Provide the (x, y) coordinate of the cell's center where the given text is located.  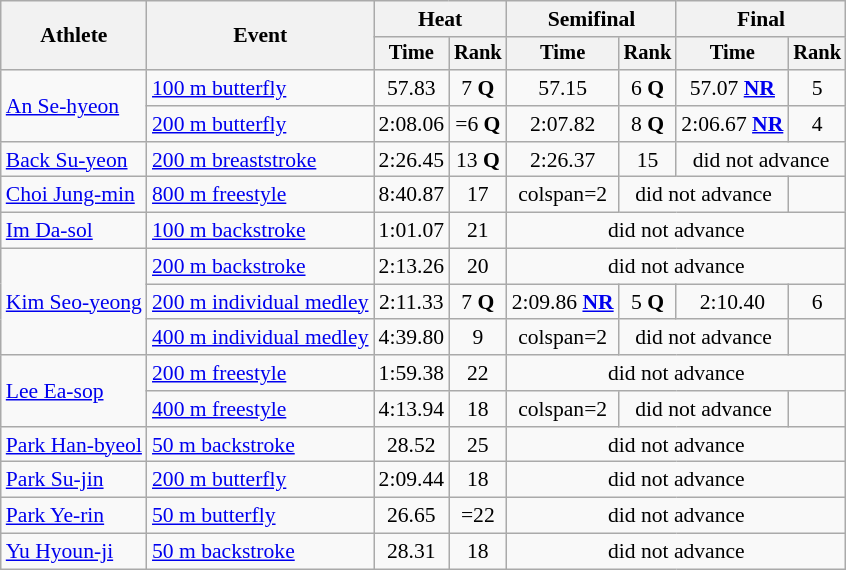
100 m butterfly (260, 88)
50 m butterfly (260, 516)
2:10.40 (732, 302)
26.65 (412, 516)
25 (478, 445)
28.31 (412, 552)
Park Ye-rin (74, 516)
=22 (478, 516)
Lee Ea-sop (74, 390)
Yu Hyoun-ji (74, 552)
21 (478, 231)
15 (648, 160)
Im Da-sol (74, 231)
Back Su-yeon (74, 160)
9 (478, 338)
6 (817, 302)
Semifinal (592, 19)
2:26.45 (412, 160)
Heat (440, 19)
=6 Q (478, 124)
8 Q (648, 124)
1:01.07 (412, 231)
200 m individual medley (260, 302)
Choi Jung-min (74, 195)
8:40.87 (412, 195)
17 (478, 195)
Park Han-byeol (74, 445)
2:26.37 (563, 160)
200 m freestyle (260, 373)
5 (817, 88)
Final (761, 19)
5 Q (648, 302)
200 m breaststroke (260, 160)
57.83 (412, 88)
2:09.86 NR (563, 302)
2:13.26 (412, 267)
57.15 (563, 88)
Athlete (74, 36)
2:08.06 (412, 124)
2:06.67 NR (732, 124)
100 m backstroke (260, 231)
4:13.94 (412, 409)
13 Q (478, 160)
Kim Seo-yeong (74, 302)
22 (478, 373)
2:09.44 (412, 480)
An Se-hyeon (74, 106)
20 (478, 267)
1:59.38 (412, 373)
200 m backstroke (260, 267)
4 (817, 124)
2:11.33 (412, 302)
400 m individual medley (260, 338)
Event (260, 36)
Park Su-jin (74, 480)
4:39.80 (412, 338)
28.52 (412, 445)
800 m freestyle (260, 195)
2:07.82 (563, 124)
6 Q (648, 88)
57.07 NR (732, 88)
400 m freestyle (260, 409)
